Capture the cell that displays the provided text and extract its [X, Y] central coordinate. 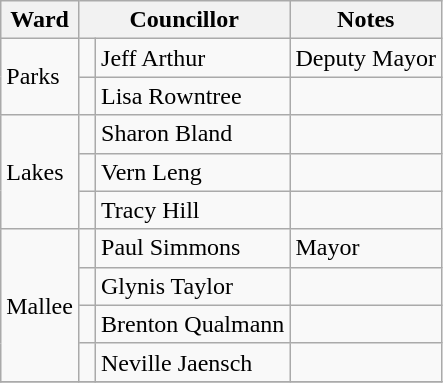
Jeff Arthur [193, 58]
Ward [40, 20]
Sharon Bland [193, 134]
Brenton Qualmann [193, 324]
Parks [40, 77]
Councillor [184, 20]
Tracy Hill [193, 210]
Paul Simmons [193, 248]
Lakes [40, 172]
Vern Leng [193, 172]
Mayor [366, 248]
Notes [366, 20]
Lisa Rowntree [193, 96]
Mallee [40, 305]
Deputy Mayor [366, 58]
Neville Jaensch [193, 362]
Glynis Taylor [193, 286]
